Return (x, y) of the center of cell containing provided text 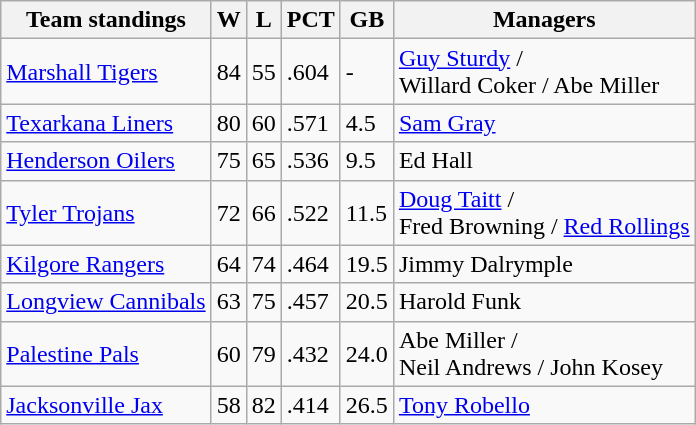
Team standings (106, 20)
55 (264, 72)
Managers (544, 20)
L (264, 20)
Jimmy Dalrymple (544, 264)
26.5 (366, 405)
24.0 (366, 354)
PCT (310, 20)
Marshall Tigers (106, 72)
9.5 (366, 161)
80 (228, 123)
- (366, 72)
.604 (310, 72)
Harold Funk (544, 302)
20.5 (366, 302)
Ed Hall (544, 161)
.522 (310, 212)
79 (264, 354)
Doug Taitt /Fred Browning / Red Rollings (544, 212)
84 (228, 72)
Henderson Oilers (106, 161)
.414 (310, 405)
GB (366, 20)
72 (228, 212)
65 (264, 161)
.457 (310, 302)
.571 (310, 123)
Tyler Trojans (106, 212)
64 (228, 264)
19.5 (366, 264)
Palestine Pals (106, 354)
Guy Sturdy / Willard Coker / Abe Miller (544, 72)
Tony Robello (544, 405)
Texarkana Liners (106, 123)
.464 (310, 264)
Abe Miller / Neil Andrews / John Kosey (544, 354)
Sam Gray (544, 123)
Longview Cannibals (106, 302)
74 (264, 264)
82 (264, 405)
63 (228, 302)
W (228, 20)
.432 (310, 354)
4.5 (366, 123)
.536 (310, 161)
11.5 (366, 212)
66 (264, 212)
Kilgore Rangers (106, 264)
Jacksonville Jax (106, 405)
58 (228, 405)
